Output the (x, y) coordinate of the center of the cell containing the given text.  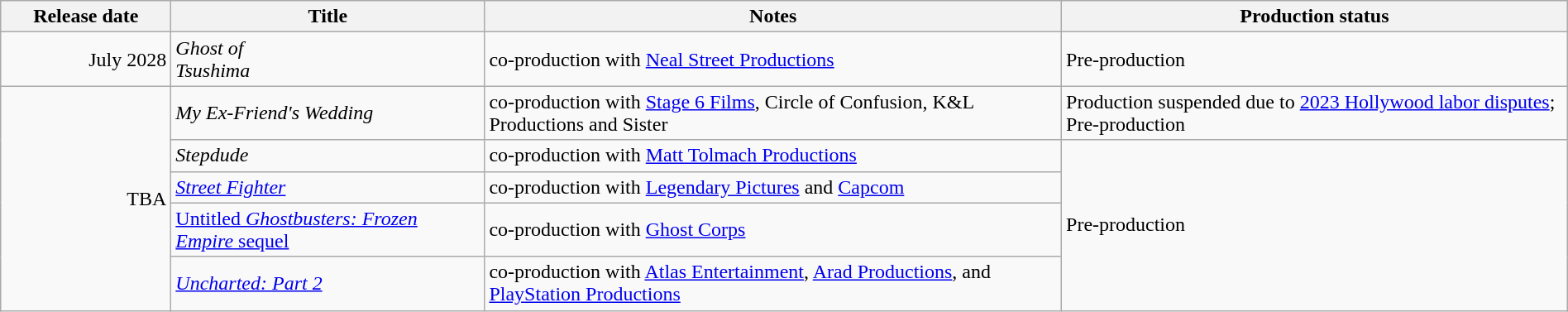
Untitled Ghostbusters: Frozen Empire sequel (327, 230)
co-production with Matt Tolmach Productions (773, 156)
My Ex-Friend's Wedding (327, 113)
Title (327, 17)
co-production with Neal Street Productions (773, 60)
co-production with Ghost Corps (773, 230)
July 2028 (86, 60)
Street Fighter (327, 187)
Release date (86, 17)
TBA (86, 199)
co-production with Atlas Entertainment, Arad Productions, and PlayStation Productions (773, 283)
Ghost ofTsushima (327, 60)
Production status (1315, 17)
Uncharted: Part 2 (327, 283)
Notes (773, 17)
Stepdude (327, 156)
co-production with Stage 6 Films, Circle of Confusion, K&L Productions and Sister (773, 113)
Production suspended due to 2023 Hollywood labor disputes; Pre-production (1315, 113)
co-production with Legendary Pictures and Capcom (773, 187)
